Return (x, y) of the center of cell containing provided text 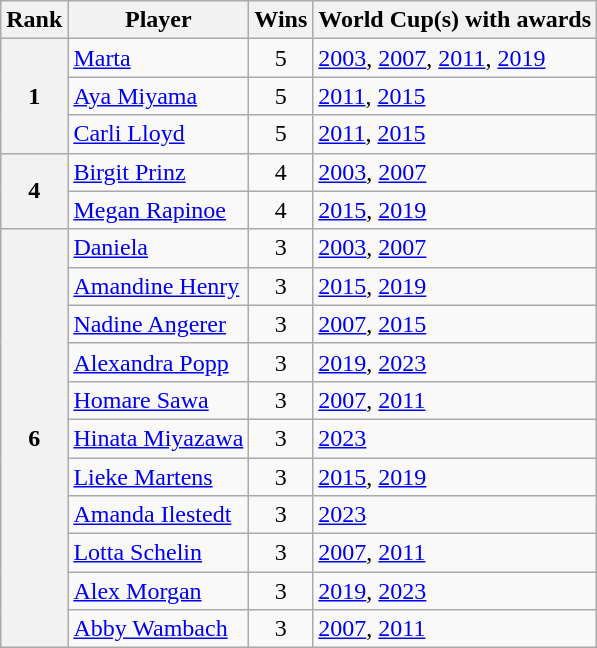
Wins (281, 20)
Daniela (158, 248)
Hinata Miyazawa (158, 438)
World Cup(s) with awards (455, 20)
Amanda Ilestedt (158, 515)
2007, 2015 (455, 324)
2003, 2007, 2011, 2019 (455, 58)
Amandine Henry (158, 286)
Abby Wambach (158, 629)
Lieke Martens (158, 477)
Homare Sawa (158, 400)
Lotta Schelin (158, 553)
6 (34, 438)
Rank (34, 20)
Marta (158, 58)
Carli Lloyd (158, 134)
Birgit Prinz (158, 172)
1 (34, 96)
Megan Rapinoe (158, 210)
Aya Miyama (158, 96)
Nadine Angerer (158, 324)
Alexandra Popp (158, 362)
Player (158, 20)
Alex Morgan (158, 591)
